Extract the [x, y] coordinate from the center of the cell holding the provided text.  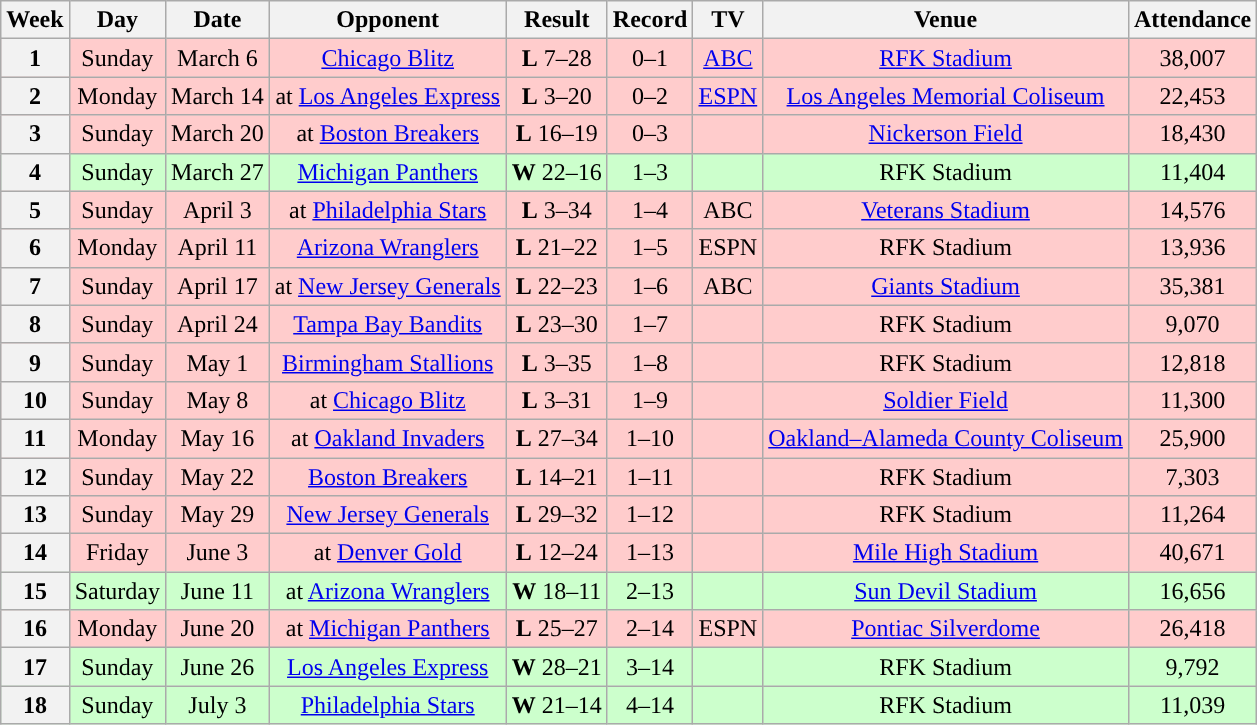
at Boston Breakers [388, 134]
W 28–21 [556, 667]
L 3–20 [556, 96]
2–14 [650, 629]
March 27 [218, 172]
May 8 [218, 400]
4 [35, 172]
6 [35, 248]
Date [218, 20]
15 [35, 591]
Veterans Stadium [946, 210]
18 [35, 705]
Venue [946, 20]
Giants Stadium [946, 286]
4–14 [650, 705]
9,792 [1192, 667]
at Los Angeles Express [388, 96]
Oakland–Alameda County Coliseum [946, 438]
1–3 [650, 172]
Sun Devil Stadium [946, 591]
Friday [117, 553]
13 [35, 515]
L 22–23 [556, 286]
L 25–27 [556, 629]
2 [35, 96]
14,576 [1192, 210]
0–3 [650, 134]
at Arizona Wranglers [388, 591]
1–6 [650, 286]
1–5 [650, 248]
April 24 [218, 324]
April 17 [218, 286]
1–12 [650, 515]
at Philadelphia Stars [388, 210]
L 3–34 [556, 210]
March 14 [218, 96]
10 [35, 400]
8 [35, 324]
June 26 [218, 667]
0–1 [650, 58]
22,453 [1192, 96]
14 [35, 553]
W 21–14 [556, 705]
7,303 [1192, 477]
Attendance [1192, 20]
at Michigan Panthers [388, 629]
11,300 [1192, 400]
L 29–32 [556, 515]
at Oakland Invaders [388, 438]
L 27–34 [556, 438]
3–14 [650, 667]
July 3 [218, 705]
L 21–22 [556, 248]
Result [556, 20]
L 3–35 [556, 362]
1 [35, 58]
Michigan Panthers [388, 172]
7 [35, 286]
40,671 [1192, 553]
1–13 [650, 553]
Boston Breakers [388, 477]
3 [35, 134]
1–4 [650, 210]
June 11 [218, 591]
35,381 [1192, 286]
5 [35, 210]
Philadelphia Stars [388, 705]
26,418 [1192, 629]
Tampa Bay Bandits [388, 324]
12 [35, 477]
Birmingham Stallions [388, 362]
0–2 [650, 96]
Day [117, 20]
16 [35, 629]
May 22 [218, 477]
Pontiac Silverdome [946, 629]
11,039 [1192, 705]
Mile High Stadium [946, 553]
L 7–28 [556, 58]
March 20 [218, 134]
June 20 [218, 629]
Record [650, 20]
25,900 [1192, 438]
11,404 [1192, 172]
May 1 [218, 362]
38,007 [1192, 58]
18,430 [1192, 134]
9,070 [1192, 324]
16,656 [1192, 591]
Nickerson Field [946, 134]
L 12–24 [556, 553]
Los Angeles Express [388, 667]
L 23–30 [556, 324]
June 3 [218, 553]
New Jersey Generals [388, 515]
TV [728, 20]
Los Angeles Memorial Coliseum [946, 96]
Soldier Field [946, 400]
Opponent [388, 20]
1–9 [650, 400]
Week [35, 20]
1–8 [650, 362]
April 11 [218, 248]
May 16 [218, 438]
May 29 [218, 515]
W 22–16 [556, 172]
Arizona Wranglers [388, 248]
1–11 [650, 477]
at New Jersey Generals [388, 286]
11 [35, 438]
L 3–31 [556, 400]
W 18–11 [556, 591]
at Denver Gold [388, 553]
Chicago Blitz [388, 58]
March 6 [218, 58]
L 14–21 [556, 477]
17 [35, 667]
2–13 [650, 591]
Saturday [117, 591]
at Chicago Blitz [388, 400]
11,264 [1192, 515]
13,936 [1192, 248]
12,818 [1192, 362]
9 [35, 362]
April 3 [218, 210]
1–10 [650, 438]
L 16–19 [556, 134]
1–7 [650, 324]
